Find where the given text appears and provide that cell's center as [x, y] coordinate. 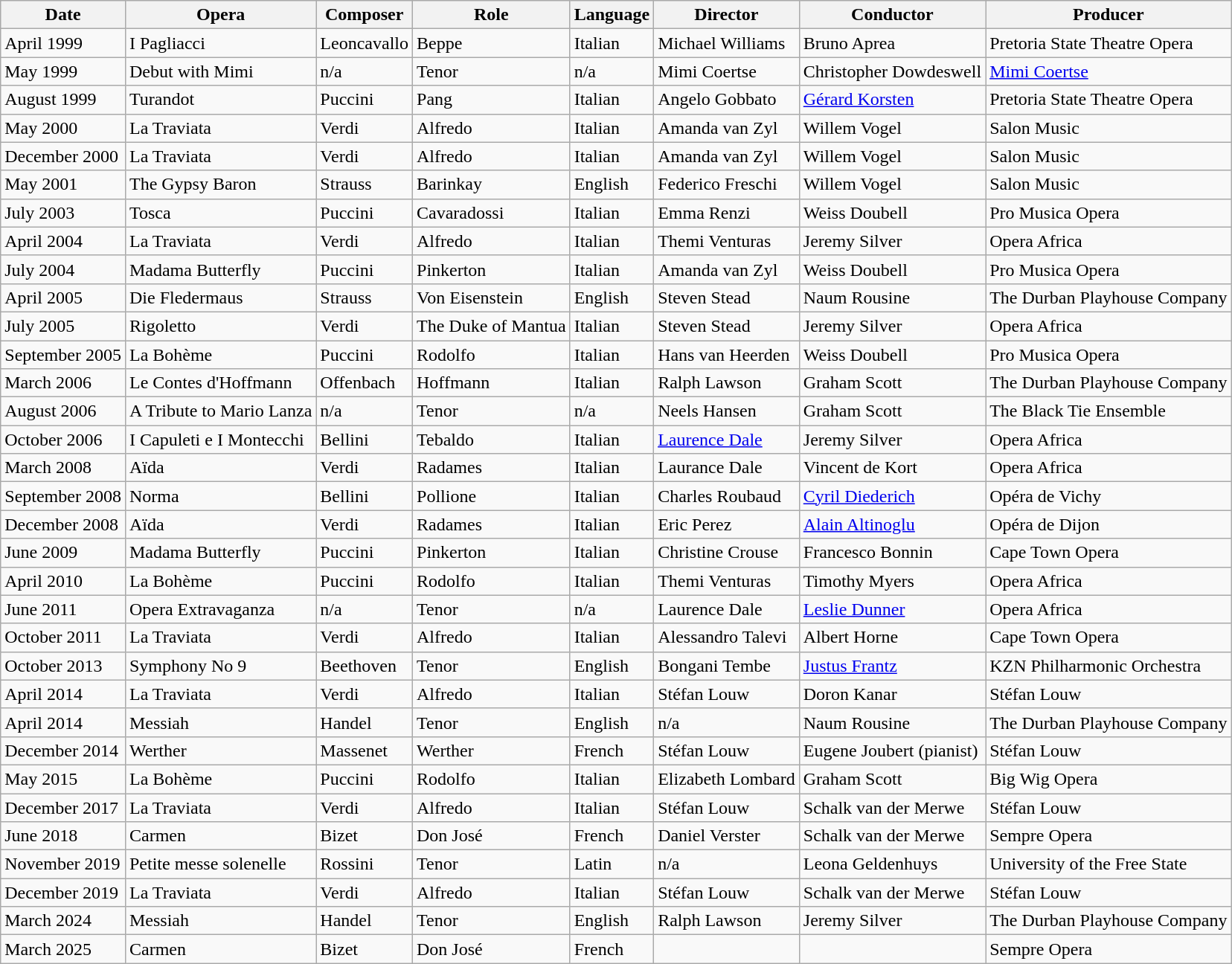
Leona Geldenhuys [892, 864]
A Tribute to Mario Lanza [220, 411]
Cyril Diederich [892, 496]
March 2006 [63, 383]
Von Eisenstein [492, 298]
Language [612, 15]
December 2017 [63, 807]
September 2005 [63, 355]
October 2011 [63, 637]
Bruno Aprea [892, 43]
November 2019 [63, 864]
Symphony No 9 [220, 666]
December 2014 [63, 751]
Federico Freschi [727, 184]
Big Wig Opera [1109, 779]
Hans van Heerden [727, 355]
Cavaradossi [492, 213]
Vincent de Kort [892, 468]
Neels Hansen [727, 411]
Offenbach [365, 383]
Latin [612, 864]
I Capuleti e I Montecchi [220, 440]
Massenet [365, 751]
Pollione [492, 496]
April 2010 [63, 581]
The Duke of Mantua [492, 326]
Turandot [220, 100]
Michael Williams [727, 43]
August 1999 [63, 100]
Alessandro Talevi [727, 637]
KZN Philharmonic Orchestra [1109, 666]
May 2000 [63, 128]
Beppe [492, 43]
Eugene Joubert (pianist) [892, 751]
Norma [220, 496]
Opéra de Dijon [1109, 524]
Die Fledermaus [220, 298]
October 2013 [63, 666]
September 2008 [63, 496]
August 2006 [63, 411]
Charles Roubaud [727, 496]
Tosca [220, 213]
Christopher Dowdeswell [892, 71]
Beethoven [365, 666]
Opera [220, 15]
Daniel Verster [727, 836]
Elizabeth Lombard [727, 779]
April 2005 [63, 298]
Tebaldo [492, 440]
Timothy Myers [892, 581]
March 2008 [63, 468]
Opéra de Vichy [1109, 496]
July 2004 [63, 269]
Alain Altinoglu [892, 524]
December 2019 [63, 893]
Le Contes d'Hoffmann [220, 383]
Gérard Korsten [892, 100]
June 2018 [63, 836]
March 2024 [63, 921]
Director [727, 15]
Albert Horne [892, 637]
Emma Renzi [727, 213]
Role [492, 15]
Date [63, 15]
Angelo Gobbato [727, 100]
Pang [492, 100]
May 1999 [63, 71]
Francesco Bonnin [892, 553]
Producer [1109, 15]
University of the Free State [1109, 864]
Leoncavallo [365, 43]
Laurance Dale [727, 468]
March 2025 [63, 949]
May 2001 [63, 184]
December 2000 [63, 156]
April 1999 [63, 43]
Rossini [365, 864]
The Black Tie Ensemble [1109, 411]
Rigoletto [220, 326]
Christine Crouse [727, 553]
Conductor [892, 15]
Bongani Tembe [727, 666]
Barinkay [492, 184]
July 2003 [63, 213]
Debut with Mimi [220, 71]
June 2009 [63, 553]
July 2005 [63, 326]
May 2015 [63, 779]
Hoffmann [492, 383]
Composer [365, 15]
December 2008 [63, 524]
June 2011 [63, 609]
Petite messe solenelle [220, 864]
Leslie Dunner [892, 609]
October 2006 [63, 440]
Eric Perez [727, 524]
Opera Extravaganza [220, 609]
I Pagliacci [220, 43]
April 2004 [63, 241]
Justus Frantz [892, 666]
The Gypsy Baron [220, 184]
Doron Kanar [892, 694]
